Pinpoint the cell where the given text exists, returning its [X, Y] midpoint coordinate. 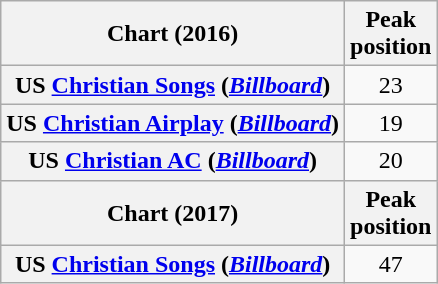
19 [391, 123]
47 [391, 264]
US Christian AC (Billboard) [173, 161]
20 [391, 161]
23 [391, 85]
US Christian Airplay (Billboard) [173, 123]
Chart (2017) [173, 212]
Chart (2016) [173, 34]
